For the text-containing cell, return its midpoint in [x, y] coordinate format. 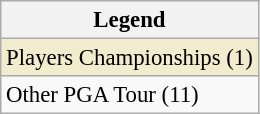
Players Championships (1) [130, 58]
Other PGA Tour (11) [130, 95]
Legend [130, 20]
